Return the (x, y) coordinate for the center point of the cell that contains the specified text.  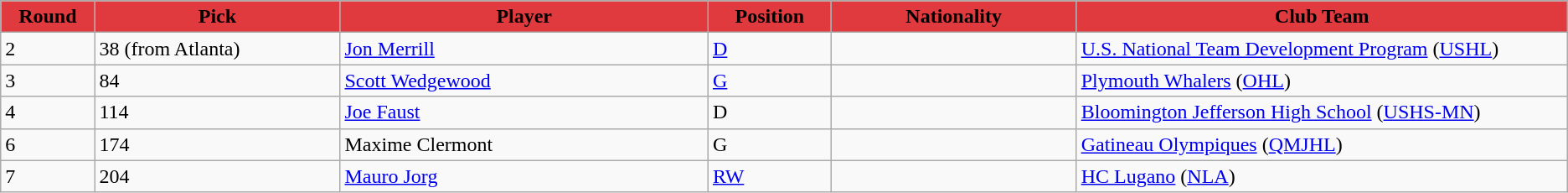
Jon Merrill (524, 49)
U.S. National Team Development Program (USHL) (1322, 49)
Nationality (953, 17)
Bloomington Jefferson High School (USHS-MN) (1322, 112)
Gatineau Olympiques (QMJHL) (1322, 144)
204 (218, 176)
Scott Wedgewood (524, 81)
174 (218, 144)
Joe Faust (524, 112)
4 (48, 112)
Player (524, 17)
Plymouth Whalers (OHL) (1322, 81)
38 (from Atlanta) (218, 49)
Position (769, 17)
Club Team (1322, 17)
Mauro Jorg (524, 176)
7 (48, 176)
Round (48, 17)
114 (218, 112)
HC Lugano (NLA) (1322, 176)
Pick (218, 17)
3 (48, 81)
6 (48, 144)
84 (218, 81)
2 (48, 49)
RW (769, 176)
Maxime Clermont (524, 144)
